Detect which cell encompasses the target text, then output its (X, Y) center coordinate. 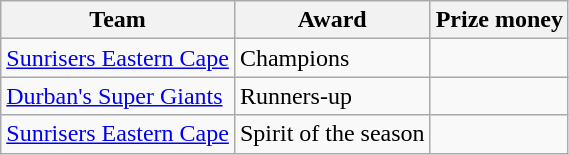
Runners-up (332, 96)
Spirit of the season (332, 134)
Durban's Super Giants (118, 96)
Award (332, 20)
Prize money (499, 20)
Team (118, 20)
Champions (332, 58)
